Identify which cell holds the provided text, then report its [x, y] central coordinate. 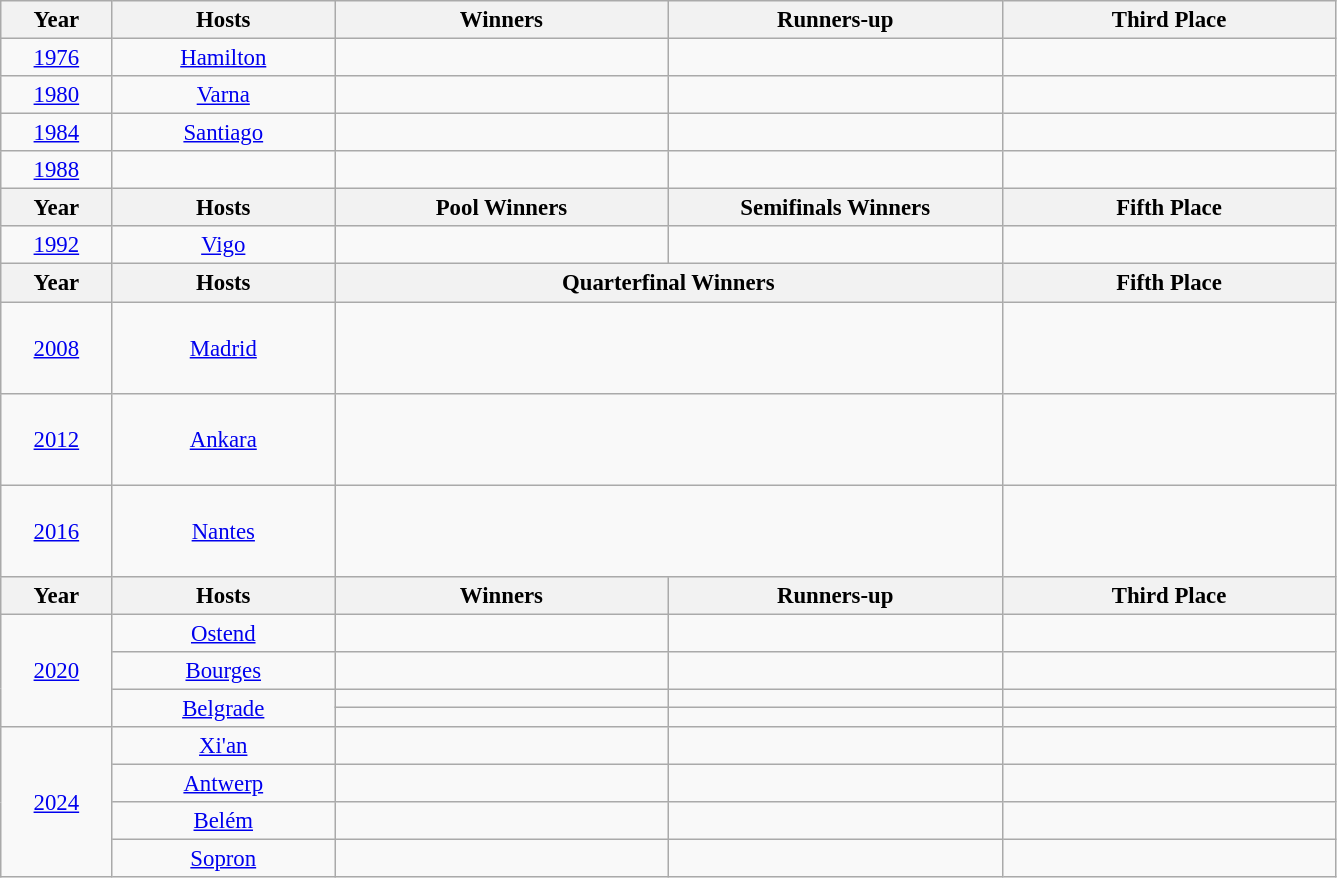
2016 [56, 531]
Antwerp [224, 783]
2024 [56, 802]
Quarterfinal Winners [669, 283]
Varna [224, 95]
Sopron [224, 859]
Hamilton [224, 58]
1984 [56, 133]
1988 [56, 170]
Ostend [224, 633]
1976 [56, 58]
1992 [56, 245]
Nantes [224, 531]
Pool Winners [502, 208]
Bourges [224, 671]
Belém [224, 821]
Semifinals Winners [835, 208]
2020 [56, 670]
Vigo [224, 245]
1980 [56, 95]
Ankara [224, 439]
2008 [56, 348]
Xi'an [224, 746]
Madrid [224, 348]
Belgrade [224, 708]
2012 [56, 439]
Santiago [224, 133]
